Capture the cell that displays the provided text and extract its (x, y) central coordinate. 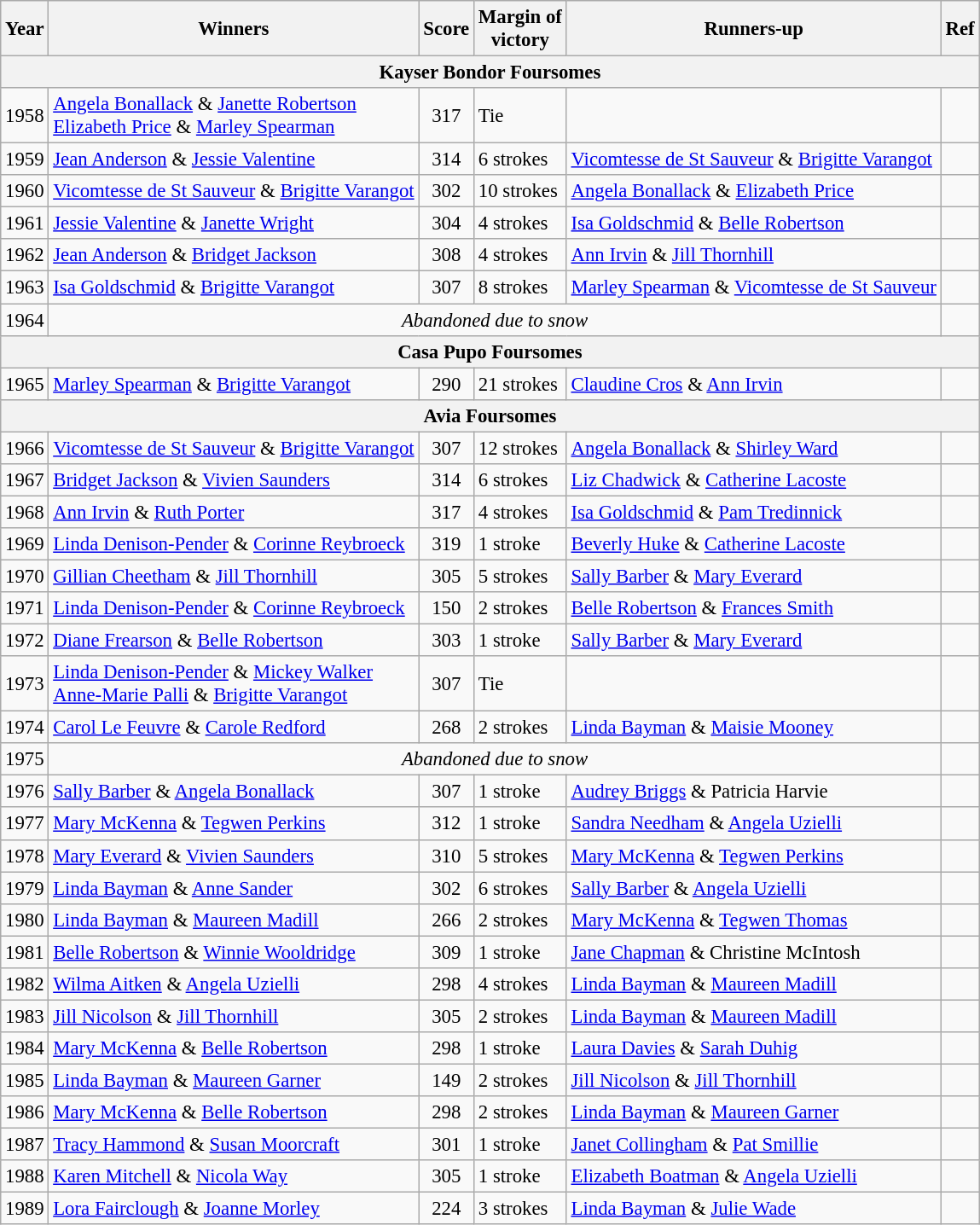
Isa Goldschmid & Brigitte Varangot (234, 287)
312 (447, 824)
Linda Bayman & Maisie Mooney (754, 728)
Lora Fairclough & Joanne Morley (234, 1209)
1968 (25, 512)
1988 (25, 1176)
Angela Bonallack & Janette Robertson Elizabeth Price & Marley Spearman (234, 116)
150 (447, 608)
1972 (25, 641)
149 (447, 1080)
Liz Chadwick & Catherine Lacoste (754, 480)
Marley Spearman & Brigitte Varangot (234, 384)
Gillian Cheetham & Jill Thornhill (234, 576)
1964 (25, 320)
Sally Barber & Angela Uzielli (754, 888)
Avia Foursomes (490, 415)
1969 (25, 544)
1973 (25, 684)
10 strokes (520, 191)
3 strokes (520, 1209)
1978 (25, 856)
21 strokes (520, 384)
1958 (25, 116)
8 strokes (520, 287)
1975 (25, 759)
Margin ofvictory (520, 29)
1962 (25, 255)
Belle Robertson & Winnie Wooldridge (234, 952)
1981 (25, 952)
1989 (25, 1209)
1971 (25, 608)
1987 (25, 1145)
1982 (25, 984)
Linda Bayman & Julie Wade (754, 1209)
Sandra Needham & Angela Uzielli (754, 824)
1984 (25, 1048)
268 (447, 728)
224 (447, 1209)
1985 (25, 1080)
301 (447, 1145)
310 (447, 856)
Winners (234, 29)
Casa Pupo Foursomes (490, 351)
1986 (25, 1112)
Laura Davies & Sarah Duhig (754, 1048)
1960 (25, 191)
Ref (960, 29)
Runners-up (754, 29)
Bridget Jackson & Vivien Saunders (234, 480)
266 (447, 920)
Angela Bonallack & Shirley Ward (754, 448)
12 strokes (520, 448)
1967 (25, 480)
1966 (25, 448)
Beverly Huke & Catherine Lacoste (754, 544)
Marley Spearman & Vicomtesse de St Sauveur (754, 287)
304 (447, 224)
Mary Everard & Vivien Saunders (234, 856)
Diane Frearson & Belle Robertson (234, 641)
Year (25, 29)
Linda Denison-Pender & Mickey Walker Anne-Marie Palli & Brigitte Varangot (234, 684)
309 (447, 952)
Angela Bonallack & Elizabeth Price (754, 191)
Elizabeth Boatman & Angela Uzielli (754, 1176)
1963 (25, 287)
Score (447, 29)
1970 (25, 576)
303 (447, 641)
1974 (25, 728)
Jean Anderson & Jessie Valentine (234, 160)
290 (447, 384)
Ann Irvin & Jill Thornhill (754, 255)
Carol Le Feuvre & Carole Redford (234, 728)
Mary McKenna & Tegwen Thomas (754, 920)
Ann Irvin & Ruth Porter (234, 512)
1977 (25, 824)
1979 (25, 888)
1976 (25, 792)
Belle Robertson & Frances Smith (754, 608)
308 (447, 255)
319 (447, 544)
Jane Chapman & Christine McIntosh (754, 952)
Isa Goldschmid & Pam Tredinnick (754, 512)
Janet Collingham & Pat Smillie (754, 1145)
Sally Barber & Angela Bonallack (234, 792)
Jessie Valentine & Janette Wright (234, 224)
Audrey Briggs & Patricia Harvie (754, 792)
Jean Anderson & Bridget Jackson (234, 255)
Kayser Bondor Foursomes (490, 73)
Tracy Hammond & Susan Moorcraft (234, 1145)
1959 (25, 160)
Claudine Cros & Ann Irvin (754, 384)
Karen Mitchell & Nicola Way (234, 1176)
1965 (25, 384)
Linda Bayman & Anne Sander (234, 888)
1980 (25, 920)
Isa Goldschmid & Belle Robertson (754, 224)
1961 (25, 224)
Wilma Aitken & Angela Uzielli (234, 984)
1983 (25, 1016)
